Output the [x, y] coordinate of the center of the cell containing the given text.  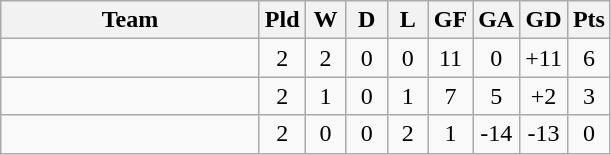
6 [588, 58]
GD [544, 20]
5 [496, 96]
-13 [544, 134]
L [408, 20]
Pts [588, 20]
Pld [282, 20]
Team [130, 20]
GA [496, 20]
11 [450, 58]
7 [450, 96]
D [366, 20]
3 [588, 96]
W [326, 20]
GF [450, 20]
+2 [544, 96]
-14 [496, 134]
+11 [544, 58]
